Provide the [x, y] coordinate of the cell's center where the given text is located.  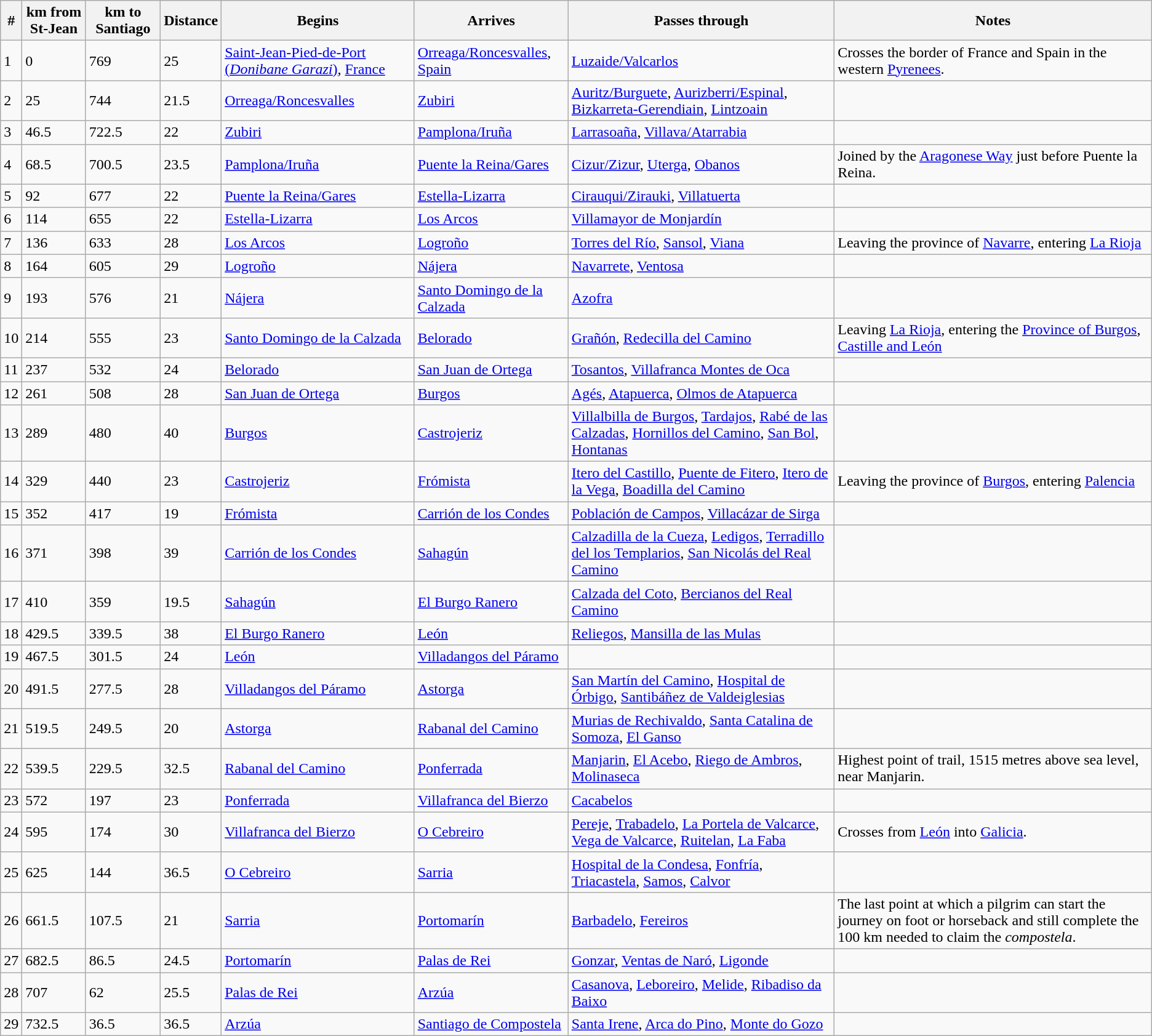
Reliegos, Mansilla de las Mulas [701, 633]
24.5 [191, 960]
605 [123, 266]
539.5 [54, 768]
572 [54, 800]
Passes through [701, 21]
193 [54, 298]
576 [123, 298]
329 [54, 481]
633 [123, 243]
11 [11, 369]
Orreaga/Roncesvalles, Spain [491, 60]
107.5 [123, 920]
769 [123, 60]
429.5 [54, 633]
17 [11, 602]
19.5 [191, 602]
Azofra [701, 298]
Notes [993, 21]
Santa Irene, Arca do Pino, Monte do Gozo [701, 1024]
677 [123, 196]
30 [191, 832]
417 [123, 513]
32.5 [191, 768]
Highest point of trail, 1515 metres above sea level, near Manjarin. [993, 768]
Orreaga/Roncesvalles [318, 101]
Leaving the province of Navarre, entering La Rioja [993, 243]
Manjarin, El Acebo, Riego de Ambros, Molinaseca [701, 768]
595 [54, 832]
Itero del Castillo, Puente de Fitero, Itero de la Vega, Boadilla del Camino [701, 481]
Torres del Río, Sansol, Viana [701, 243]
Barbadelo, Fereiros [701, 920]
Crosses from León into Galicia. [993, 832]
Luzaide/Valcarlos [701, 60]
km from St-Jean [54, 21]
San Martín del Camino, Hospital de Órbigo, Santibáñez de Valdeiglesias [701, 688]
The last point at which a pilgrim can start the journey on foot or horseback and still complete the 100 km needed to claim the compostela. [993, 920]
16 [11, 553]
62 [123, 992]
249.5 [123, 729]
13 [11, 433]
700.5 [123, 164]
Auritz/Burguete, Aurizberri/Espinal, Bizkarreta-Gerendiain, Lintzoain [701, 101]
359 [123, 602]
12 [11, 393]
Hospital de la Condesa, Fonfría, Triacastela, Samos, Calvor [701, 872]
371 [54, 553]
Gonzar, Ventas de Naró, Ligonde [701, 960]
Calzada del Coto, Bercianos del Real Camino [701, 602]
508 [123, 393]
# [11, 21]
1 [11, 60]
555 [123, 337]
68.5 [54, 164]
289 [54, 433]
km to Santiago [123, 21]
4 [11, 164]
Joined by the Aragonese Way just before Puente la Reina. [993, 164]
261 [54, 393]
398 [123, 553]
519.5 [54, 729]
40 [191, 433]
Villamayor de Monjardín [701, 219]
722.5 [123, 132]
352 [54, 513]
707 [54, 992]
10 [11, 337]
9 [11, 298]
86.5 [123, 960]
Grañón, Redecilla del Camino [701, 337]
18 [11, 633]
39 [191, 553]
229.5 [123, 768]
237 [54, 369]
Navarrete, Ventosa [701, 266]
6 [11, 219]
Murias de Rechivaldo, Santa Catalina de Somoza, El Ganso [701, 729]
655 [123, 219]
Leaving La Rioja, entering the Province of Burgos, Castille and León [993, 337]
8 [11, 266]
Distance [191, 21]
5 [11, 196]
46.5 [54, 132]
23.5 [191, 164]
301.5 [123, 657]
Villalbilla de Burgos, Tardajos, Rabé de las Calzadas, Hornillos del Camino, San Bol, Hontanas [701, 433]
197 [123, 800]
277.5 [123, 688]
14 [11, 481]
Santiago de Compostela [491, 1024]
Tosantos, Villafranca Montes de Oca [701, 369]
Arrives [491, 21]
27 [11, 960]
682.5 [54, 960]
38 [191, 633]
Larrasoaña, Villava/Atarrabia [701, 132]
92 [54, 196]
625 [54, 872]
144 [123, 872]
25.5 [191, 992]
174 [123, 832]
26 [11, 920]
21.5 [191, 101]
339.5 [123, 633]
744 [123, 101]
0 [54, 60]
15 [11, 513]
7 [11, 243]
Calzadilla de la Cueza, Ledigos, Terradillo del los Templarios, San Nicolás del Real Camino [701, 553]
Crosses the border of France and Spain in the western Pyrenees. [993, 60]
Cacabelos [701, 800]
Cirauqui/Zirauki, Villatuerta [701, 196]
410 [54, 602]
Casanova, Leboreiro, Melide, Ribadiso da Baixo [701, 992]
114 [54, 219]
480 [123, 433]
Leaving the province of Burgos, entering Palencia [993, 481]
136 [54, 243]
Begins [318, 21]
164 [54, 266]
661.5 [54, 920]
2 [11, 101]
Pereje, Trabadelo, La Portela de Valcarce, Vega de Valcarce, Ruitelan, La Faba [701, 832]
732.5 [54, 1024]
532 [123, 369]
491.5 [54, 688]
Cizur/Zizur, Uterga, Obanos [701, 164]
440 [123, 481]
Saint-Jean-Pied-de-Port (Donibane Garazi), France [318, 60]
Población de Campos, Villacázar de Sirga [701, 513]
214 [54, 337]
Agés, Atapuerca, Olmos de Atapuerca [701, 393]
467.5 [54, 657]
3 [11, 132]
